Pinpoint the cell where the given text exists, returning its [x, y] midpoint coordinate. 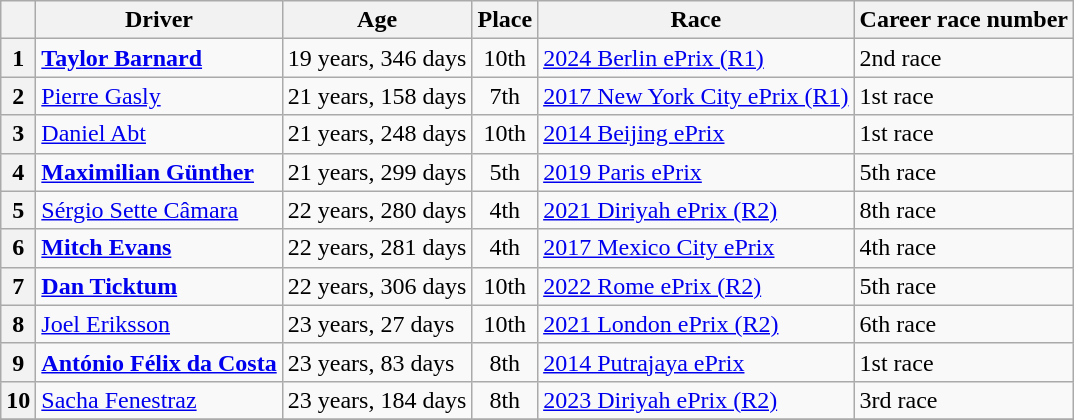
2017 New York City ePrix (R1) [696, 96]
2014 Beijing ePrix [696, 134]
2 [18, 96]
3rd race [964, 400]
2023 Diriyah ePrix (R2) [696, 400]
2021 Diriyah ePrix (R2) [696, 210]
4 [18, 172]
9 [18, 362]
7th [505, 96]
2019 Paris ePrix [696, 172]
6th race [964, 324]
2021 London ePrix (R2) [696, 324]
Maximilian Günther [159, 172]
4th race [964, 248]
7 [18, 286]
2022 Rome ePrix (R2) [696, 286]
Mitch Evans [159, 248]
Driver [159, 20]
Career race number [964, 20]
Pierre Gasly [159, 96]
2014 Putrajaya ePrix [696, 362]
23 years, 83 days [377, 362]
Taylor Barnard [159, 58]
Daniel Abt [159, 134]
5 [18, 210]
22 years, 280 days [377, 210]
8 [18, 324]
Sérgio Sette Câmara [159, 210]
1 [18, 58]
Place [505, 20]
21 years, 299 days [377, 172]
António Félix da Costa [159, 362]
Age [377, 20]
Dan Ticktum [159, 286]
21 years, 158 days [377, 96]
Joel Eriksson [159, 324]
3 [18, 134]
23 years, 27 days [377, 324]
2024 Berlin ePrix (R1) [696, 58]
Race [696, 20]
21 years, 248 days [377, 134]
10 [18, 400]
22 years, 306 days [377, 286]
2nd race [964, 58]
5th [505, 172]
6 [18, 248]
8th race [964, 210]
Sacha Fenestraz [159, 400]
19 years, 346 days [377, 58]
23 years, 184 days [377, 400]
2017 Mexico City ePrix [696, 248]
22 years, 281 days [377, 248]
